Return (X, Y) of the center of cell containing provided text 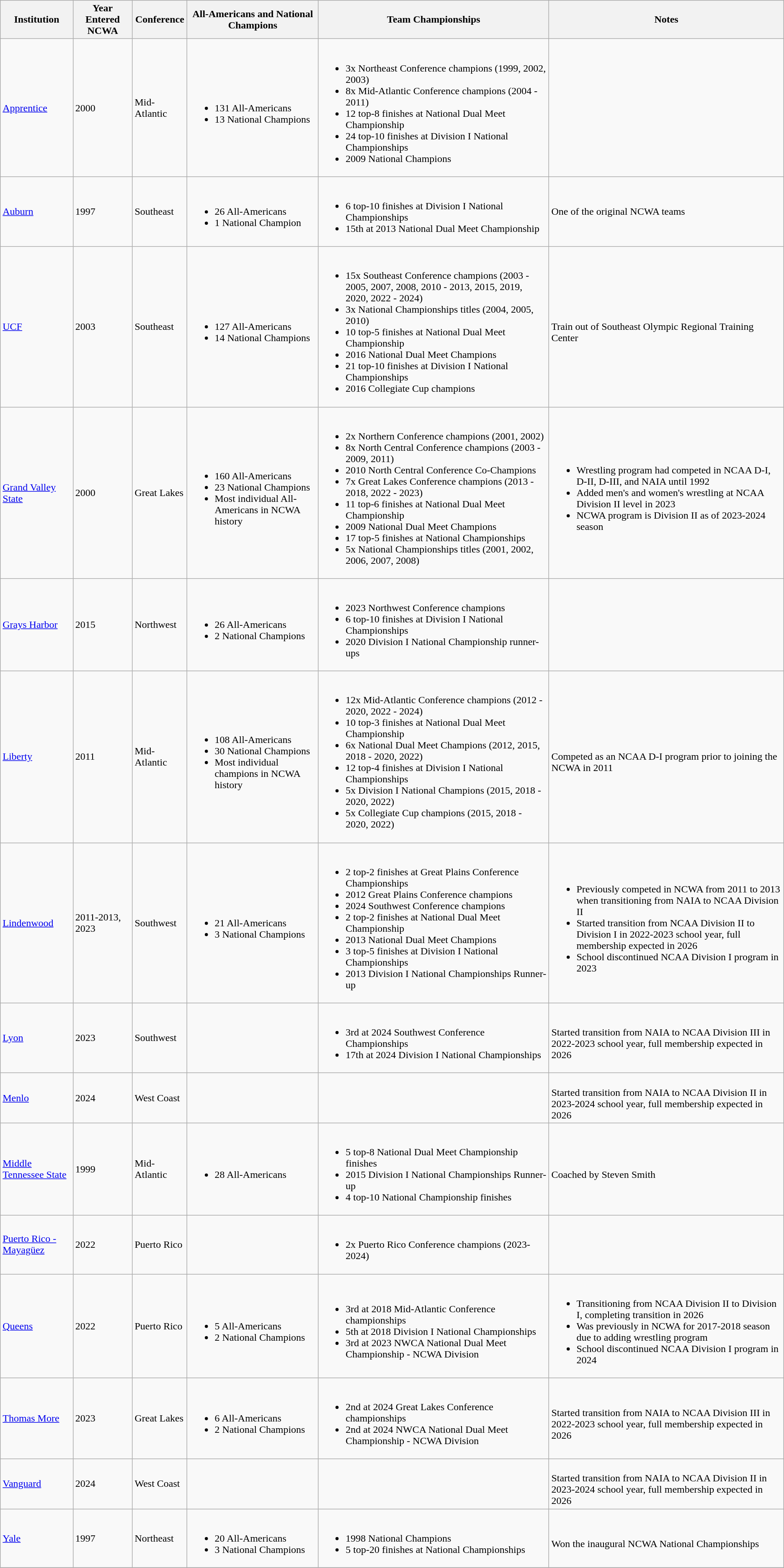
Train out of Southeast Olympic Regional Training Center (666, 326)
Coached by Steven Smith (666, 1169)
Won the inaugural NCWA National Championships (666, 1538)
Team Championships (434, 20)
2011 (103, 757)
2011-2013, 2023 (103, 923)
5 top-8 National Dual Meet Championship finishes2015 Division I National Championships Runner-up4 top-10 National Championship finishes (434, 1169)
1999 (103, 1169)
Competed as an NCAA D-I program prior to joining the NCWA in 2011 (666, 757)
Apprentice (37, 108)
6 All-Americans2 National Champions (253, 1419)
20 All-Americans3 National Champions (253, 1538)
2003 (103, 326)
26 All-Americans2 National Champions (253, 625)
108 All-Americans30 National ChampionsMost individual champions in NCWA history (253, 757)
2nd at 2024 Great Lakes Conference championships2nd at 2024 NWCA National Dual Meet Championship - NCWA Division (434, 1419)
Grand Valley State (37, 493)
UCF (37, 326)
160 All-Americans23 National ChampionsMost individual All-Americans in NCWA history (253, 493)
Thomas More (37, 1419)
Northeast (160, 1538)
All-Americans and National Champions (253, 20)
6 top-10 finishes at Division I National Championships15th at 2013 National Dual Meet Championship (434, 212)
One of the original NCWA teams (666, 212)
Queens (37, 1326)
Notes (666, 20)
1998 National Champions5 top-20 finishes at National Championships (434, 1538)
2015 (103, 625)
3rd at 2024 Southwest Conference Championships17th at 2024 Division I National Championships (434, 1038)
Liberty (37, 757)
Auburn (37, 212)
131 All-Americans13 National Champions (253, 108)
Lyon (37, 1038)
Conference (160, 20)
Northwest (160, 625)
Menlo (37, 1098)
26 All-Americans1 National Champion (253, 212)
21 All-Americans3 National Champions (253, 923)
Puerto Rico - Mayagüez (37, 1244)
5 All-Americans2 National Champions (253, 1326)
Lindenwood (37, 923)
Middle Tennessee State (37, 1169)
127 All-Americans14 National Champions (253, 326)
Yale (37, 1538)
28 All-Americans (253, 1169)
Institution (37, 20)
Year Entered NCWA (103, 20)
2x Puerto Rico Conference champions (2023-2024) (434, 1244)
Vanguard (37, 1484)
2023 Northwest Conference champions6 top-10 finishes at Division I National Championships2020 Division I National Championship runner-ups (434, 625)
Grays Harbor (37, 625)
